Find where the given text appears and provide that cell's center as (X, Y) coordinate. 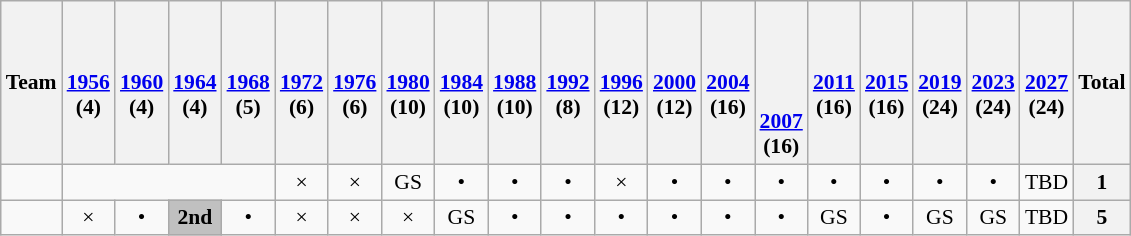
1976(6) (354, 82)
1988(10) (514, 82)
1964(4) (194, 82)
1992(8) (568, 82)
1984(10) (462, 82)
1960(4) (142, 82)
2027(24) (1046, 82)
2011(16) (834, 82)
1956(4) (88, 82)
1968(5) (248, 82)
2nd (194, 218)
5 (1102, 218)
Total (1102, 82)
2015(16) (886, 82)
2007(16) (782, 82)
Team (32, 82)
2019(24) (940, 82)
1 (1102, 182)
2023(24) (994, 82)
2000(12) (674, 82)
1980(10) (408, 82)
2004(16) (728, 82)
1972(6) (302, 82)
1996(12) (622, 82)
